For the text-containing cell, return its midpoint in [X, Y] coordinate format. 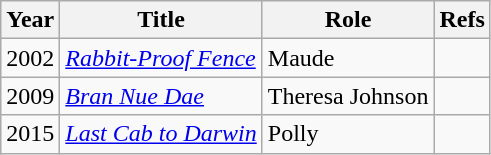
Polly [348, 134]
Maude [348, 58]
Year [30, 20]
2015 [30, 134]
Role [348, 20]
Title [161, 20]
Theresa Johnson [348, 96]
2002 [30, 58]
Rabbit-Proof Fence [161, 58]
Bran Nue Dae [161, 96]
Last Cab to Darwin [161, 134]
2009 [30, 96]
Refs [462, 20]
